Provide the (x, y) coordinate of the cell's center where the given text is located.  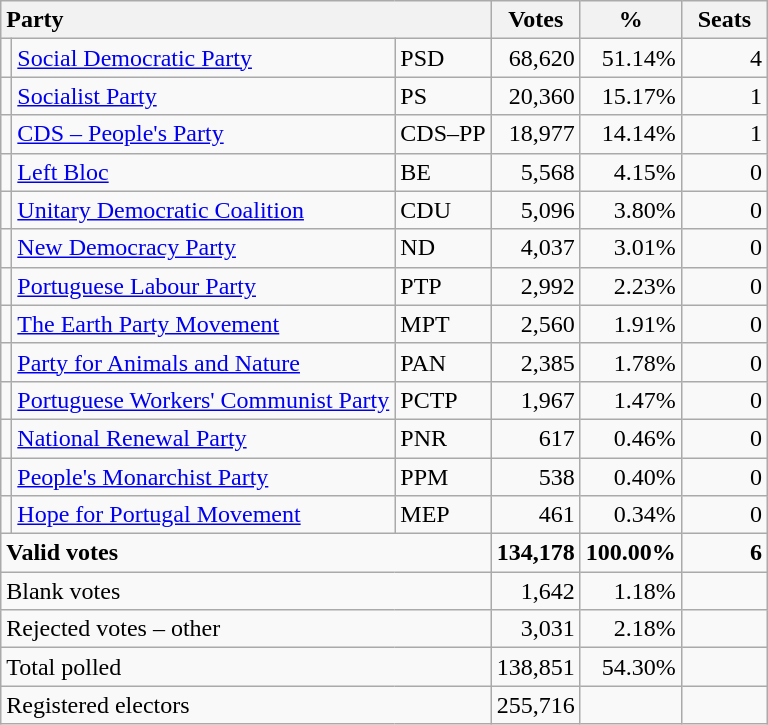
2,992 (536, 286)
1.91% (630, 324)
Left Bloc (204, 172)
Unitary Democratic Coalition (204, 210)
Party (246, 20)
134,178 (536, 553)
20,360 (536, 96)
BE (443, 172)
4,037 (536, 248)
CDS–PP (443, 134)
People's Monarchist Party (204, 477)
Registered electors (246, 705)
0.40% (630, 477)
138,851 (536, 667)
3,031 (536, 629)
Social Democratic Party (204, 58)
MPT (443, 324)
1,967 (536, 400)
68,620 (536, 58)
Valid votes (246, 553)
MEP (443, 515)
Seats (724, 20)
4 (724, 58)
3.01% (630, 248)
PAN (443, 362)
Portuguese Labour Party (204, 286)
6 (724, 553)
CDU (443, 210)
1.47% (630, 400)
2,385 (536, 362)
PSD (443, 58)
2,560 (536, 324)
PCTP (443, 400)
Total polled (246, 667)
3.80% (630, 210)
PS (443, 96)
PTP (443, 286)
461 (536, 515)
538 (536, 477)
% (630, 20)
PNR (443, 438)
1.18% (630, 591)
18,977 (536, 134)
1,642 (536, 591)
5,096 (536, 210)
0.34% (630, 515)
255,716 (536, 705)
0.46% (630, 438)
15.17% (630, 96)
4.15% (630, 172)
The Earth Party Movement (204, 324)
51.14% (630, 58)
100.00% (630, 553)
2.23% (630, 286)
Rejected votes – other (246, 629)
5,568 (536, 172)
Hope for Portugal Movement (204, 515)
Votes (536, 20)
National Renewal Party (204, 438)
Socialist Party (204, 96)
Portuguese Workers' Communist Party (204, 400)
ND (443, 248)
54.30% (630, 667)
14.14% (630, 134)
Blank votes (246, 591)
PPM (443, 477)
1.78% (630, 362)
CDS – People's Party (204, 134)
2.18% (630, 629)
Party for Animals and Nature (204, 362)
617 (536, 438)
New Democracy Party (204, 248)
